Return the (x, y) coordinate for the center point of the cell that contains the specified text.  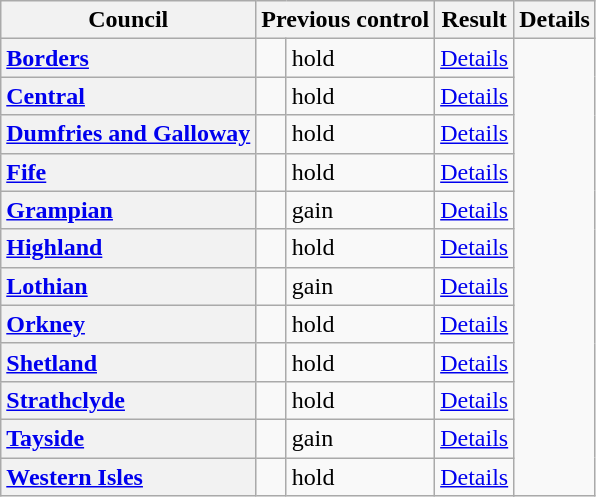
Orkney (128, 324)
Fife (128, 172)
Highland (128, 248)
Western Isles (128, 477)
Strathclyde (128, 400)
Result (474, 20)
Central (128, 96)
Grampian (128, 210)
Lothian (128, 286)
Council (128, 20)
Shetland (128, 362)
Borders (128, 58)
Previous control (346, 20)
Tayside (128, 438)
Dumfries and Galloway (128, 134)
